Scan for the cell matching the given text and deliver its [X, Y] coordinate at center. 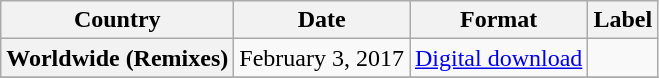
Country [118, 20]
February 3, 2017 [322, 58]
Worldwide (Remixes) [118, 58]
Date [322, 20]
Format [499, 20]
Digital download [499, 58]
Label [623, 20]
